Search for the cell housing the specified text and yield its [x, y] center coordinate. 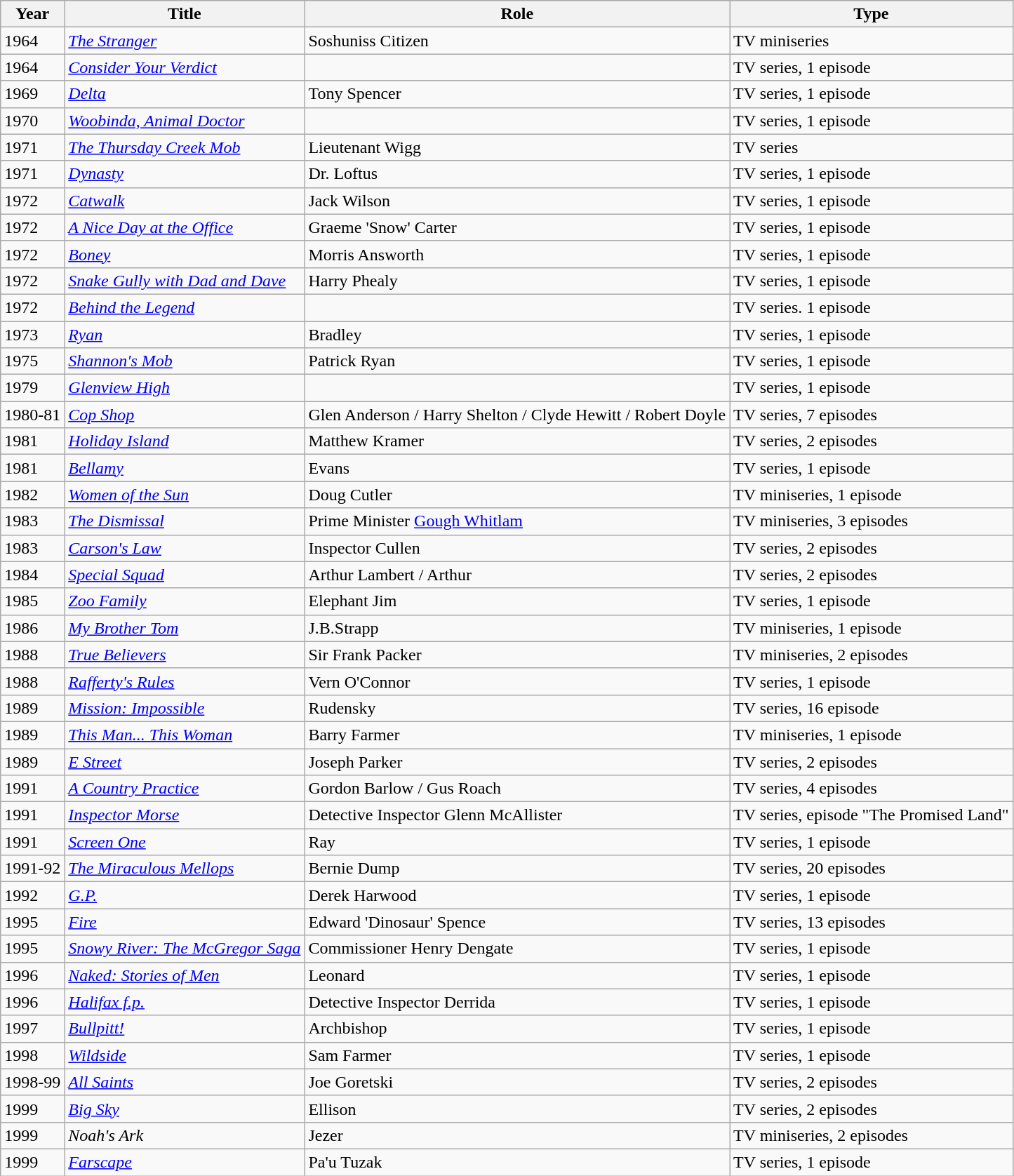
The Stranger [185, 41]
Elephant Jim [517, 601]
Glenview High [185, 388]
Bradley [517, 335]
Bullpitt! [185, 1029]
Naked: Stories of Men [185, 975]
My Brother Tom [185, 628]
1970 [32, 121]
Arthur Lambert / Arthur [517, 575]
Boney [185, 254]
Ellison [517, 1109]
TV miniseries [872, 41]
Delta [185, 94]
TV series, 7 episodes [872, 415]
TV miniseries, 3 episodes [872, 521]
Big Sky [185, 1109]
1998 [32, 1055]
The Thursday Creek Mob [185, 147]
Rafferty's Rules [185, 681]
Fire [185, 922]
Screen One [185, 842]
Title [185, 14]
Graeme 'Snow' Carter [517, 227]
1985 [32, 601]
Harry Phealy [517, 281]
Dynasty [185, 174]
1975 [32, 361]
J.B.Strapp [517, 628]
Special Squad [185, 575]
1986 [32, 628]
Dr. Loftus [517, 174]
TV series, 20 episodes [872, 869]
1973 [32, 335]
Year [32, 14]
Morris Answorth [517, 254]
TV series [872, 147]
1979 [32, 388]
Sam Farmer [517, 1055]
Patrick Ryan [517, 361]
Barry Farmer [517, 735]
Derek Harwood [517, 895]
Consider Your Verdict [185, 67]
TV series, episode "The Promised Land" [872, 815]
Glen Anderson / Harry Shelton / Clyde Hewitt / Robert Doyle [517, 415]
Jezer [517, 1135]
Detective Inspector Derrida [517, 1002]
Role [517, 14]
1991-92 [32, 869]
Catwalk [185, 201]
1998-99 [32, 1082]
Halifax f.p. [185, 1002]
Ray [517, 842]
1984 [32, 575]
Pa'u Tuzak [517, 1162]
Evans [517, 468]
Inspector Morse [185, 815]
Noah's Ark [185, 1135]
Joseph Parker [517, 761]
Jack Wilson [517, 201]
1997 [32, 1029]
This Man... This Woman [185, 735]
G.P. [185, 895]
A Nice Day at the Office [185, 227]
1982 [32, 495]
True Believers [185, 655]
Detective Inspector Glenn McAllister [517, 815]
Commissioner Henry Dengate [517, 949]
Joe Goretski [517, 1082]
Woobinda, Animal Doctor [185, 121]
Leonard [517, 975]
1969 [32, 94]
Sir Frank Packer [517, 655]
Archbishop [517, 1029]
Snake Gully with Dad and Dave [185, 281]
Gordon Barlow / Gus Roach [517, 789]
Cop Shop [185, 415]
Farscape [185, 1162]
Type [872, 14]
Wildside [185, 1055]
Bellamy [185, 468]
1980-81 [32, 415]
All Saints [185, 1082]
Zoo Family [185, 601]
TV series, 16 episode [872, 708]
TV series. 1 episode [872, 307]
1992 [32, 895]
Prime Minister Gough Whitlam [517, 521]
Snowy River: The McGregor Saga [185, 949]
Soshuniss Citizen [517, 41]
The Miraculous Mellops [185, 869]
Vern O'Connor [517, 681]
Mission: Impossible [185, 708]
Carson's Law [185, 548]
Tony Spencer [517, 94]
Ryan [185, 335]
Behind the Legend [185, 307]
The Dismissal [185, 521]
Matthew Kramer [517, 441]
Rudensky [517, 708]
TV series, 4 episodes [872, 789]
Holiday Island [185, 441]
Inspector Cullen [517, 548]
Lieutenant Wigg [517, 147]
Bernie Dump [517, 869]
A Country Practice [185, 789]
Doug Cutler [517, 495]
TV series, 13 episodes [872, 922]
Shannon's Mob [185, 361]
Women of the Sun [185, 495]
E Street [185, 761]
Edward 'Dinosaur' Spence [517, 922]
